Pinpoint the cell where the given text exists, returning its (X, Y) midpoint coordinate. 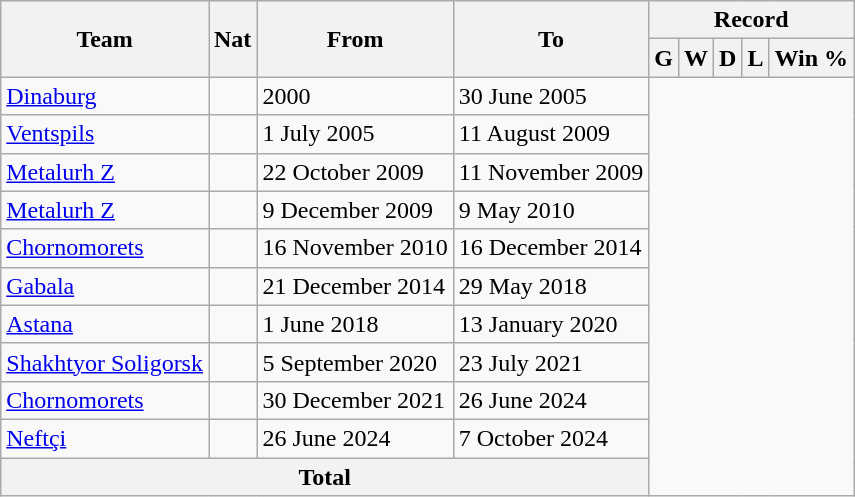
Nat (232, 39)
22 October 2009 (355, 172)
G (664, 58)
5 September 2020 (355, 362)
9 May 2010 (550, 210)
2000 (355, 96)
30 December 2021 (355, 400)
23 July 2021 (550, 362)
9 December 2009 (355, 210)
From (355, 39)
16 December 2014 (550, 248)
Neftçi (105, 438)
Ventspils (105, 134)
Astana (105, 324)
Record (752, 20)
Gabala (105, 286)
Team (105, 39)
W (696, 58)
21 December 2014 (355, 286)
D (728, 58)
30 June 2005 (550, 96)
7 October 2024 (550, 438)
Win % (812, 58)
Dinaburg (105, 96)
To (550, 39)
1 June 2018 (355, 324)
13 January 2020 (550, 324)
11 November 2009 (550, 172)
16 November 2010 (355, 248)
11 August 2009 (550, 134)
1 July 2005 (355, 134)
29 May 2018 (550, 286)
L (756, 58)
Total (325, 477)
Shakhtyor Soligorsk (105, 362)
